For the text-containing cell, return its midpoint in (x, y) coordinate format. 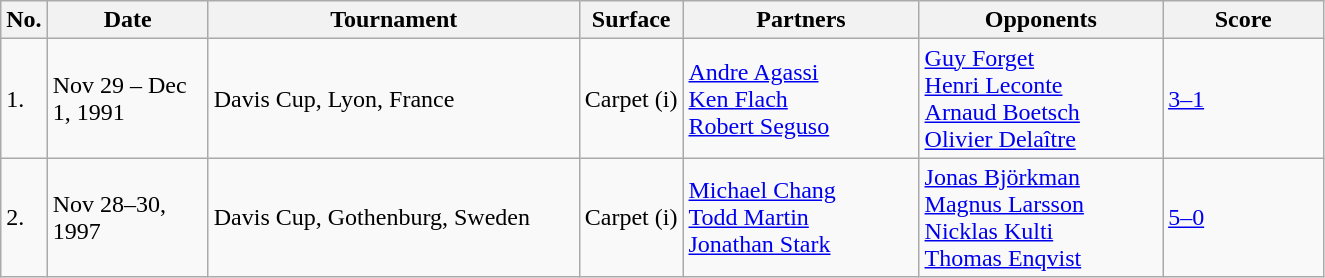
Tournament (394, 20)
Opponents (1041, 20)
3–1 (1244, 98)
Nov 29 – Dec 1, 1991 (128, 98)
2. (24, 218)
Andre Agassi Ken Flach Robert Seguso (801, 98)
Surface (631, 20)
Jonas Björkman Magnus Larsson Nicklas Kulti Thomas Enqvist (1041, 218)
5–0 (1244, 218)
Date (128, 20)
Davis Cup, Lyon, France (394, 98)
Partners (801, 20)
Davis Cup, Gothenburg, Sweden (394, 218)
Michael Chang Todd Martin Jonathan Stark (801, 218)
Score (1244, 20)
No. (24, 20)
Nov 28–30, 1997 (128, 218)
Guy Forget Henri Leconte Arnaud Boetsch Olivier Delaître (1041, 98)
1. (24, 98)
